Locate the cell with the specified text and output its [x, y] center coordinate. 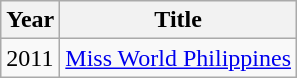
Title [178, 20]
2011 [30, 58]
Year [30, 20]
Miss World Philippines [178, 58]
